Detect which cell encompasses the target text, then output its (x, y) center coordinate. 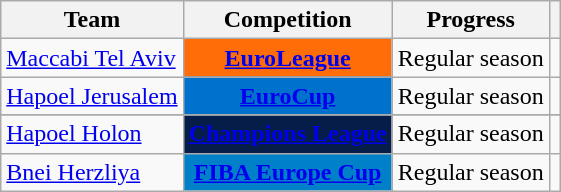
FIBA Europe Cup (288, 172)
Bnei Herzliya (92, 172)
Competition (288, 20)
Progress (470, 20)
Maccabi Tel Aviv (92, 58)
Champions League (288, 134)
Team (92, 20)
EuroLeague (288, 58)
EuroCup (288, 96)
Hapoel Jerusalem (92, 96)
Hapoel Holon (92, 134)
